Return the (X, Y) coordinate for the center point of the cell that contains the specified text.  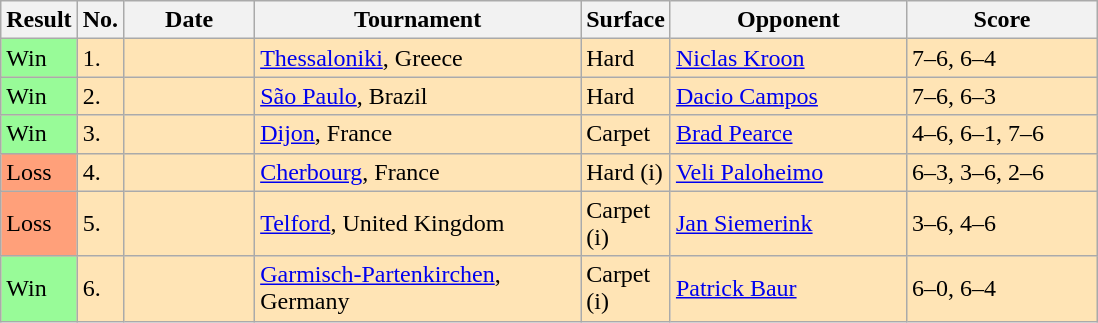
Brad Pearce (788, 134)
São Paulo, Brazil (418, 96)
Jan Siemerink (788, 224)
Result (39, 20)
6–3, 3–6, 2–6 (1002, 172)
Veli Paloheimo (788, 172)
4. (100, 172)
Opponent (788, 20)
Niclas Kroon (788, 58)
7–6, 6–3 (1002, 96)
Patrick Baur (788, 288)
3–6, 4–6 (1002, 224)
Carpet (626, 134)
4–6, 6–1, 7–6 (1002, 134)
Cherbourg, France (418, 172)
Date (190, 20)
Garmisch-Partenkirchen, Germany (418, 288)
Dijon, France (418, 134)
Telford, United Kingdom (418, 224)
Tournament (418, 20)
Hard (i) (626, 172)
6–0, 6–4 (1002, 288)
Score (1002, 20)
Thessaloniki, Greece (418, 58)
6. (100, 288)
1. (100, 58)
No. (100, 20)
Surface (626, 20)
3. (100, 134)
2. (100, 96)
Dacio Campos (788, 96)
7–6, 6–4 (1002, 58)
5. (100, 224)
